Locate the cell with the specified text and output its (X, Y) center coordinate. 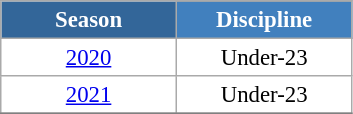
Discipline (264, 20)
Season (89, 20)
2021 (89, 95)
2020 (89, 58)
